Provide the (X, Y) coordinate of the cell's center where the given text is located.  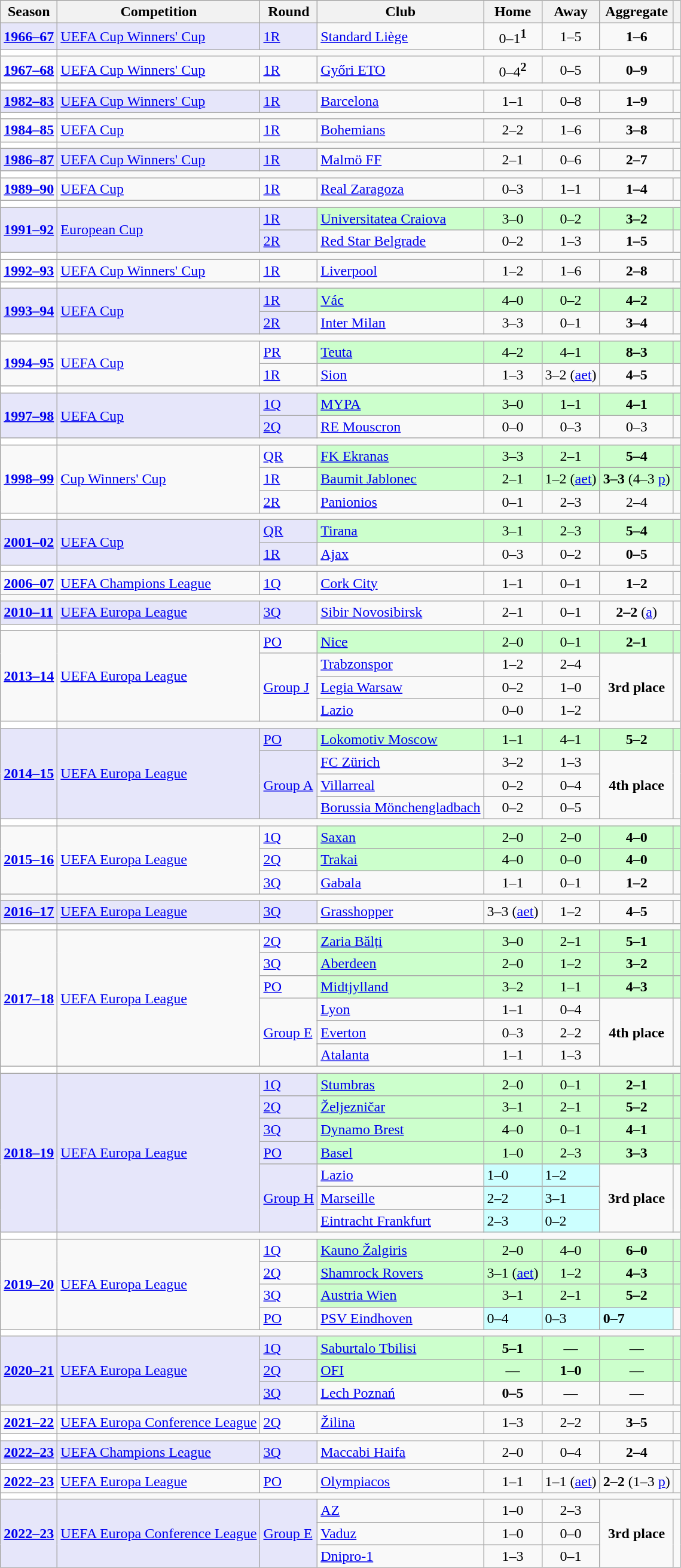
Győri ETO (401, 69)
Maccabi Haifa (401, 1452)
Aggregate (636, 12)
1991–92 (29, 230)
Dnipro-1 (401, 1556)
Nice (401, 642)
FK Ekranas (401, 456)
Vaduz (401, 1533)
Stumbras (401, 1085)
3–1 (aet) (513, 1273)
Club (401, 12)
Barcelona (401, 101)
PR (289, 352)
PSV Eindhoven (401, 1318)
8–3 (636, 352)
Shamrock Rovers (401, 1273)
AZ (401, 1511)
Legia Warsaw (401, 687)
1994–95 (29, 363)
Dynamo Brest (401, 1130)
Saburtalo Tbilisi (401, 1347)
Group A (289, 785)
Bohemians (401, 130)
Ajax (401, 554)
1966–67 (29, 37)
Malmö FF (401, 160)
1–9 (636, 101)
2001–02 (29, 543)
Round (289, 12)
FC Zürich (401, 762)
Trabzonspor (401, 664)
3–5 (636, 1423)
Red Star Belgrade (401, 241)
1984–85 (29, 130)
Universitatea Craiova (401, 219)
Panionios (401, 502)
Trakai (401, 860)
2–2 (1–3 p) (636, 1481)
Group H (289, 1198)
European Cup (159, 230)
Željezničar (401, 1107)
1992–93 (29, 271)
Atalanta (401, 1055)
Midtjylland (401, 987)
Sibir Novosibirsk (401, 612)
2019–20 (29, 1284)
Sion (401, 375)
Liverpool (401, 271)
Villarreal (401, 785)
Gabala (401, 883)
3–3 (aet) (513, 912)
2020–21 (29, 1370)
2–2 (a) (636, 612)
Lech Poznań (401, 1393)
Grasshopper (401, 912)
Eintracht Frankfurt (401, 1221)
RE Mouscron (401, 427)
3–4 (636, 323)
1998–99 (29, 479)
2013–14 (29, 676)
0–9 (636, 69)
Group J (289, 687)
1–2 (aet) (570, 479)
2015–16 (29, 860)
1997–98 (29, 415)
Inter Milan (401, 323)
Cup Winners' Cup (159, 479)
2–8 (636, 271)
2016–17 (29, 912)
1982–83 (29, 101)
Olympiacos (401, 1481)
2018–19 (29, 1153)
2006–07 (29, 583)
Teuta (401, 352)
3–2 (aet) (570, 375)
Season (29, 12)
Standard Liège (401, 37)
Marseille (401, 1198)
1967–68 (29, 69)
6–0 (636, 1250)
2017–18 (29, 998)
0–42 (513, 69)
Borussia Mönchengladbach (401, 808)
1989–90 (29, 189)
Basel (401, 1153)
2021–22 (29, 1423)
Austria Wien (401, 1296)
Real Zaragoza (401, 189)
Everton (401, 1032)
Lokomotiv Moscow (401, 739)
Tirana (401, 531)
Saxan (401, 837)
OFI (401, 1370)
Vác (401, 300)
Kauno Žalgiris (401, 1250)
Baumit Jablonec (401, 479)
MYPA (401, 404)
0–7 (636, 1318)
2–7 (636, 160)
Cork City (401, 583)
1–4 (636, 189)
3–8 (636, 130)
1–1 (aet) (570, 1481)
Aberdeen (401, 964)
Zaria Bălți (401, 941)
0–8 (570, 101)
1986–87 (29, 160)
Lyon (401, 1009)
0–11 (513, 37)
Žilina (401, 1423)
2014–15 (29, 773)
2010–11 (29, 612)
Away (570, 12)
3–3 (4–3 p) (636, 479)
Competition (159, 12)
Home (513, 12)
0–6 (570, 160)
1993–94 (29, 311)
